For the text-containing cell, return its midpoint in [X, Y] coordinate format. 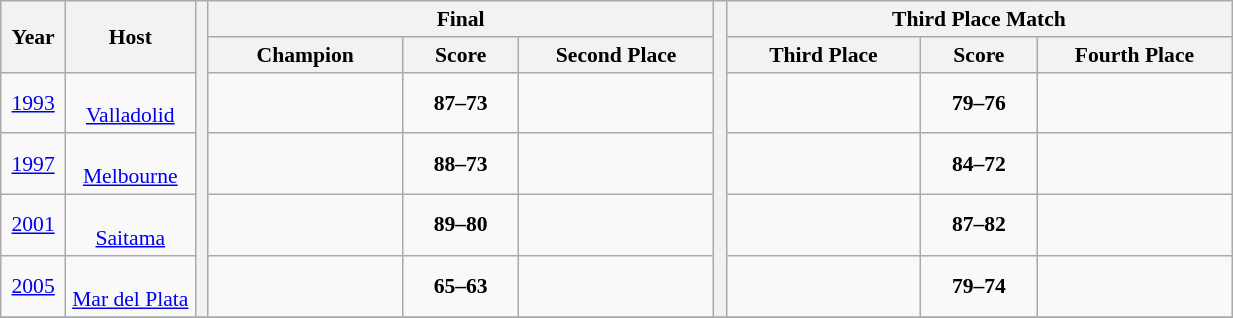
88–73 [460, 164]
Third Place Match [978, 19]
Year [34, 36]
Final [460, 19]
Second Place [616, 55]
87–82 [980, 226]
Host [131, 36]
79–76 [980, 102]
1997 [34, 164]
2005 [34, 286]
84–72 [980, 164]
1993 [34, 102]
Third Place [823, 55]
Fourth Place [1134, 55]
87–73 [460, 102]
Melbourne [131, 164]
2001 [34, 226]
Saitama [131, 226]
Champion [305, 55]
79–74 [980, 286]
Valladolid [131, 102]
65–63 [460, 286]
89–80 [460, 226]
Mar del Plata [131, 286]
